Find where the given text appears and provide that cell's center as [x, y] coordinate. 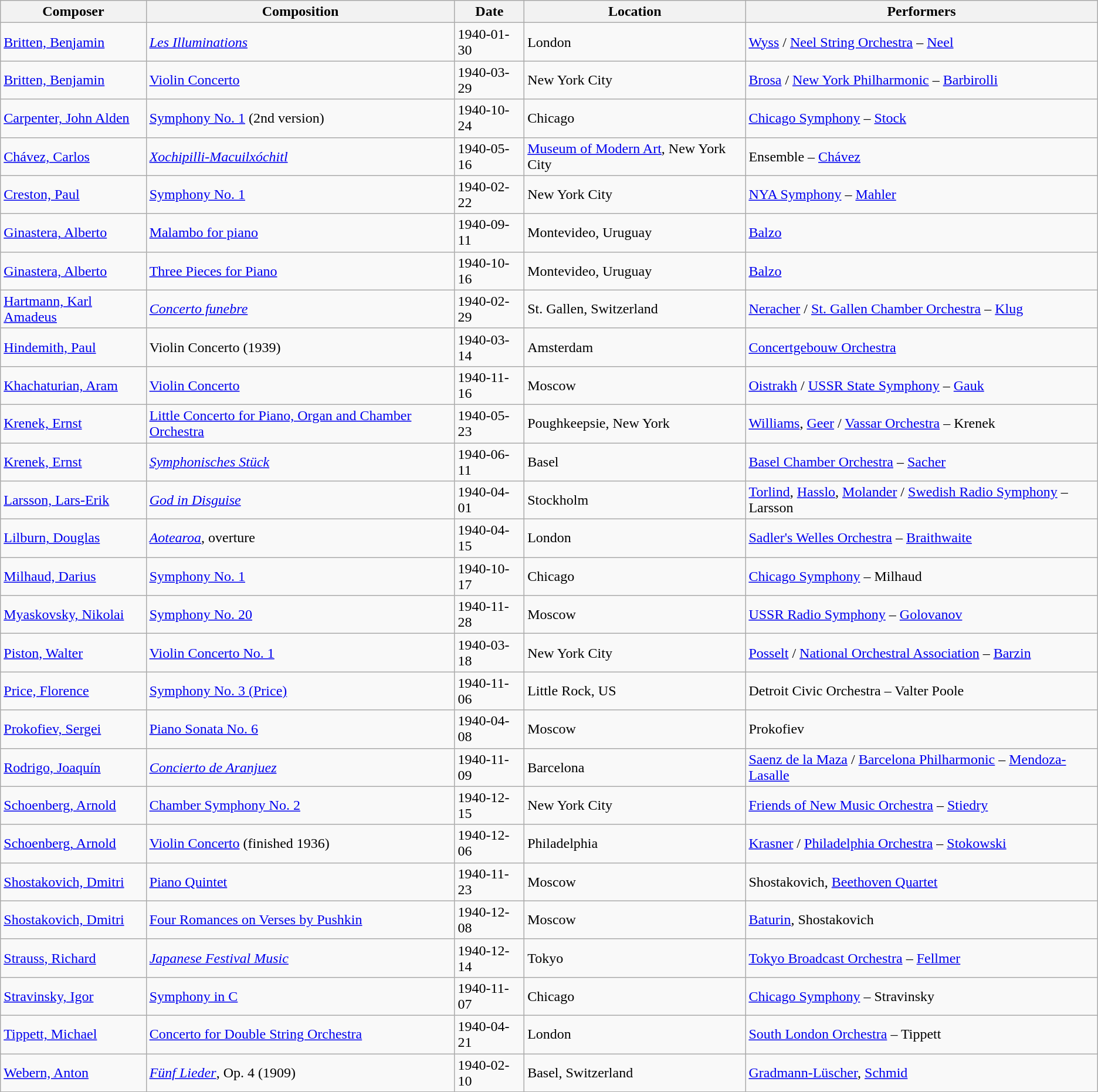
USSR Radio Symphony – Golovanov [921, 615]
1940-03-29 [489, 80]
1940-05-23 [489, 424]
1940-04-01 [489, 500]
Basel, Switzerland [635, 1073]
Hartmann, Karl Amadeus [73, 309]
Composer [73, 12]
Fünf Lieder, Op. 4 (1909) [300, 1073]
Composition [300, 12]
Rodrigo, Joaquín [73, 768]
Detroit Civic Orchestra – Valter Poole [921, 691]
1940-02-22 [489, 195]
1940-04-08 [489, 729]
1940-04-15 [489, 539]
NYA Symphony – Mahler [921, 195]
Price, Florence [73, 691]
Violin Concerto (1939) [300, 347]
Prokofiev [921, 729]
1940-11-16 [489, 385]
Tokyo Broadcast Orchestra – Fellmer [921, 958]
Performers [921, 12]
Baturin, Shostakovich [921, 920]
Milhaud, Darius [73, 576]
1940-10-16 [489, 271]
Gradmann-Lüscher, Schmid [921, 1073]
Museum of Modern Art, New York City [635, 156]
1940-12-06 [489, 844]
Symphony in C [300, 996]
Concertgebouw Orchestra [921, 347]
Les Illuminations [300, 42]
1940-12-08 [489, 920]
Basel Chamber Orchestra – Sacher [921, 461]
Symphony No. 20 [300, 615]
1940-12-14 [489, 958]
Larsson, Lars-Erik [73, 500]
1940-11-06 [489, 691]
Concerto for Double String Orchestra [300, 1034]
1940-05-16 [489, 156]
Chicago Symphony – Milhaud [921, 576]
Xochipilli-Macuilxóchitl [300, 156]
Piano Quintet [300, 881]
Concerto funebre [300, 309]
Concierto de Aranjuez [300, 768]
God in Disguise [300, 500]
1940-03-14 [489, 347]
Hindemith, Paul [73, 347]
Brosa / New York Philharmonic – Barbirolli [921, 80]
Violin Concerto (finished 1936) [300, 844]
Neracher / St. Gallen Chamber Orchestra – Klug [921, 309]
Myaskovsky, Nikolai [73, 615]
1940-12-15 [489, 805]
1940-11-07 [489, 996]
Tippett, Michael [73, 1034]
Barcelona [635, 768]
Tokyo [635, 958]
1940-02-29 [489, 309]
Symphony No. 3 (Price) [300, 691]
1940-10-17 [489, 576]
Location [635, 12]
1940-02-10 [489, 1073]
Piston, Walter [73, 653]
Little Rock, US [635, 691]
1940-01-30 [489, 42]
Williams, Geer / Vassar Orchestra – Krenek [921, 424]
Four Romances on Verses by Pushkin [300, 920]
South London Orchestra – Tippett [921, 1034]
Sadler's Welles Orchestra – Braithwaite [921, 539]
Torlind, Hasslo, Molander / Swedish Radio Symphony – Larsson [921, 500]
Chávez, Carlos [73, 156]
Lilburn, Douglas [73, 539]
Aotearoa, overture [300, 539]
Oistrakh / USSR State Symphony – Gauk [921, 385]
Chicago Symphony – Stock [921, 119]
1940-06-11 [489, 461]
1940-03-18 [489, 653]
Little Concerto for Piano, Organ and Chamber Orchestra [300, 424]
St. Gallen, Switzerland [635, 309]
Stockholm [635, 500]
Saenz de la Maza / Barcelona Philharmonic – Mendoza-Lasalle [921, 768]
Strauss, Richard [73, 958]
Symphony No. 1 (2nd version) [300, 119]
Shostakovich, Beethoven Quartet [921, 881]
Chamber Symphony No. 2 [300, 805]
1940-09-11 [489, 232]
Basel [635, 461]
Symphonisches Stück [300, 461]
Ensemble – Chávez [921, 156]
Chicago Symphony – Stravinsky [921, 996]
Date [489, 12]
Friends of New Music Orchestra – Stiedry [921, 805]
Amsterdam [635, 347]
Piano Sonata No. 6 [300, 729]
Posselt / National Orchestral Association – Barzin [921, 653]
Prokofiev, Sergei [73, 729]
Philadelphia [635, 844]
1940-11-09 [489, 768]
1940-04-21 [489, 1034]
Creston, Paul [73, 195]
Malambo for piano [300, 232]
Three Pieces for Piano [300, 271]
Poughkeepsie, New York [635, 424]
Krasner / Philadelphia Orchestra – Stokowski [921, 844]
Violin Concerto No. 1 [300, 653]
Khachaturian, Aram [73, 385]
1940-10-24 [489, 119]
Carpenter, John Alden [73, 119]
1940-11-23 [489, 881]
Wyss / Neel String Orchestra – Neel [921, 42]
Webern, Anton [73, 1073]
Stravinsky, Igor [73, 996]
1940-11-28 [489, 615]
Japanese Festival Music [300, 958]
